Determine the (x, y) coordinate at the center of the cell enclosing the given text.  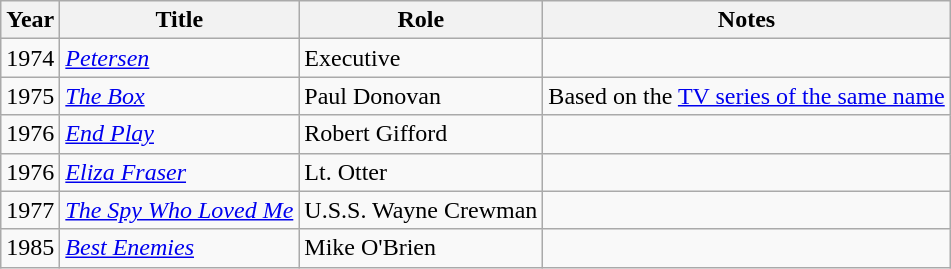
1985 (30, 248)
1977 (30, 210)
1974 (30, 58)
Notes (746, 20)
Robert Gifford (421, 134)
Paul Donovan (421, 96)
Role (421, 20)
1975 (30, 96)
Based on the TV series of the same name (746, 96)
End Play (180, 134)
The Spy Who Loved Me (180, 210)
Lt. Otter (421, 172)
Eliza Fraser (180, 172)
U.S.S. Wayne Crewman (421, 210)
The Box (180, 96)
Petersen (180, 58)
Year (30, 20)
Best Enemies (180, 248)
Executive (421, 58)
Mike O'Brien (421, 248)
Title (180, 20)
